Return the (x, y) coordinate for the center point of the cell that contains the specified text.  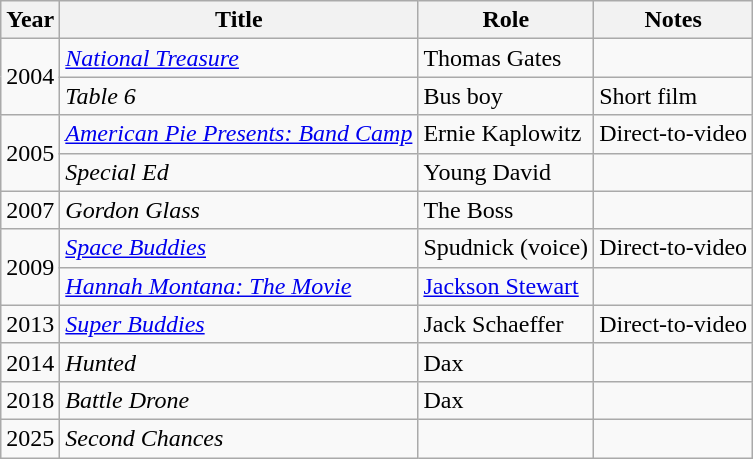
Jackson Stewart (506, 286)
Battle Drone (239, 400)
Notes (674, 20)
American Pie Presents: Band Camp (239, 134)
2004 (30, 77)
Second Chances (239, 438)
Ernie Kaplowitz (506, 134)
Gordon Glass (239, 210)
Short film (674, 96)
Jack Schaeffer (506, 324)
Thomas Gates (506, 58)
2014 (30, 362)
Bus boy (506, 96)
Young David (506, 172)
2009 (30, 267)
Role (506, 20)
National Treasure (239, 58)
2013 (30, 324)
Spudnick (voice) (506, 248)
Year (30, 20)
Hannah Montana: The Movie (239, 286)
2005 (30, 153)
Table 6 (239, 96)
2007 (30, 210)
Space Buddies (239, 248)
2025 (30, 438)
Title (239, 20)
Special Ed (239, 172)
The Boss (506, 210)
2018 (30, 400)
Super Buddies (239, 324)
Hunted (239, 362)
